Locate the cell with the specified text and output its [x, y] center coordinate. 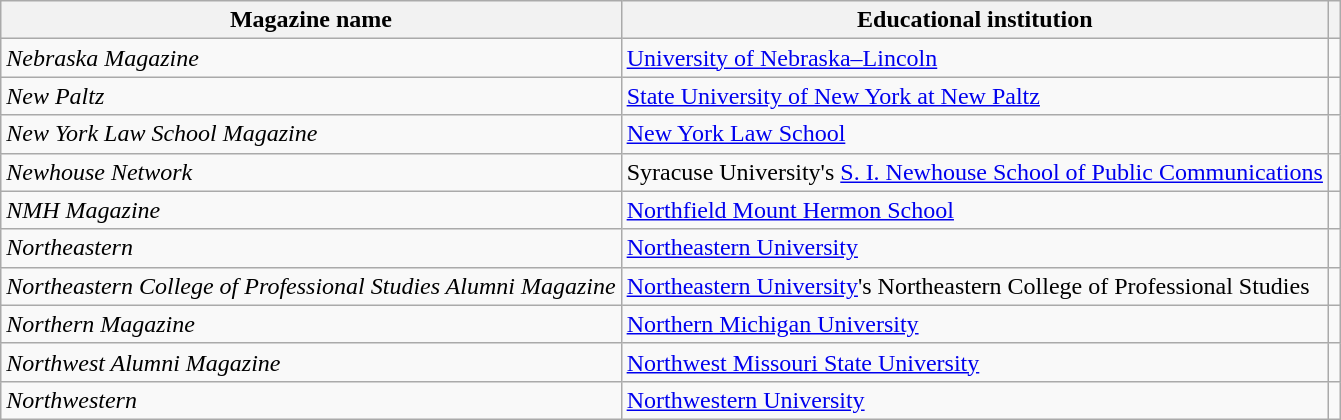
Newhouse Network [311, 172]
Educational institution [974, 20]
Northeastern College of Professional Studies Alumni Magazine [311, 286]
New York Law School [974, 134]
New Paltz [311, 96]
Northeastern University [974, 248]
Northeastern University's Northeastern College of Professional Studies [974, 286]
Syracuse University's S. I. Newhouse School of Public Communications [974, 172]
Northwestern [311, 400]
Northeastern [311, 248]
NMH Magazine [311, 210]
Magazine name [311, 20]
State University of New York at New Paltz [974, 96]
Northern Michigan University [974, 324]
University of Nebraska–Lincoln [974, 58]
Northwest Alumni Magazine [311, 362]
Northwest Missouri State University [974, 362]
Nebraska Magazine [311, 58]
Northern Magazine [311, 324]
New York Law School Magazine [311, 134]
Northfield Mount Hermon School [974, 210]
Northwestern University [974, 400]
